Locate the cell with the specified text and output its (X, Y) center coordinate. 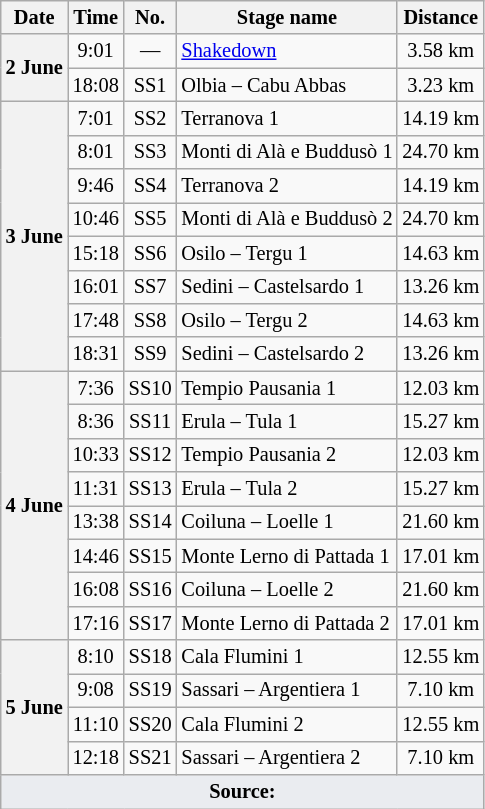
Coiluna – Loelle 2 (286, 589)
3.23 km (440, 85)
Monti di Alà e Buddusò 1 (286, 152)
Tempio Pausania 1 (286, 388)
Terranova 1 (286, 118)
17:16 (96, 623)
SS18 (150, 657)
SS19 (150, 690)
Source: (242, 791)
Osilo – Tergu 2 (286, 320)
SS9 (150, 354)
SS10 (150, 388)
8:36 (96, 421)
18:08 (96, 85)
2 June (34, 68)
Sassari – Argentiera 2 (286, 758)
Monte Lerno di Pattada 2 (286, 623)
3 June (34, 236)
SS2 (150, 118)
— (150, 51)
18:31 (96, 354)
SS13 (150, 489)
Date (34, 17)
SS7 (150, 287)
Sedini – Castelsardo 2 (286, 354)
Stage name (286, 17)
Monte Lerno di Pattada 1 (286, 556)
Terranova 2 (286, 186)
SS3 (150, 152)
9:08 (96, 690)
9:46 (96, 186)
SS12 (150, 455)
Olbia – Cabu Abbas (286, 85)
SS14 (150, 522)
Osilo – Tergu 1 (286, 253)
3.58 km (440, 51)
Distance (440, 17)
16:08 (96, 589)
SS16 (150, 589)
SS4 (150, 186)
13:38 (96, 522)
4 June (34, 506)
No. (150, 17)
SS6 (150, 253)
8:10 (96, 657)
7:36 (96, 388)
Coiluna – Loelle 1 (286, 522)
Cala Flumini 2 (286, 724)
SS5 (150, 219)
8:01 (96, 152)
16:01 (96, 287)
15:18 (96, 253)
Shakedown (286, 51)
12:18 (96, 758)
SS1 (150, 85)
10:33 (96, 455)
5 June (34, 708)
SS21 (150, 758)
11:31 (96, 489)
SS8 (150, 320)
14:46 (96, 556)
Tempio Pausania 2 (286, 455)
Time (96, 17)
SS20 (150, 724)
SS11 (150, 421)
Erula – Tula 2 (286, 489)
SS17 (150, 623)
17:48 (96, 320)
11:10 (96, 724)
7:01 (96, 118)
10:46 (96, 219)
Erula – Tula 1 (286, 421)
Sassari – Argentiera 1 (286, 690)
Cala Flumini 1 (286, 657)
SS15 (150, 556)
Sedini – Castelsardo 1 (286, 287)
9:01 (96, 51)
Monti di Alà e Buddusò 2 (286, 219)
